Return the (X, Y) coordinate for the center point of the cell that contains the specified text.  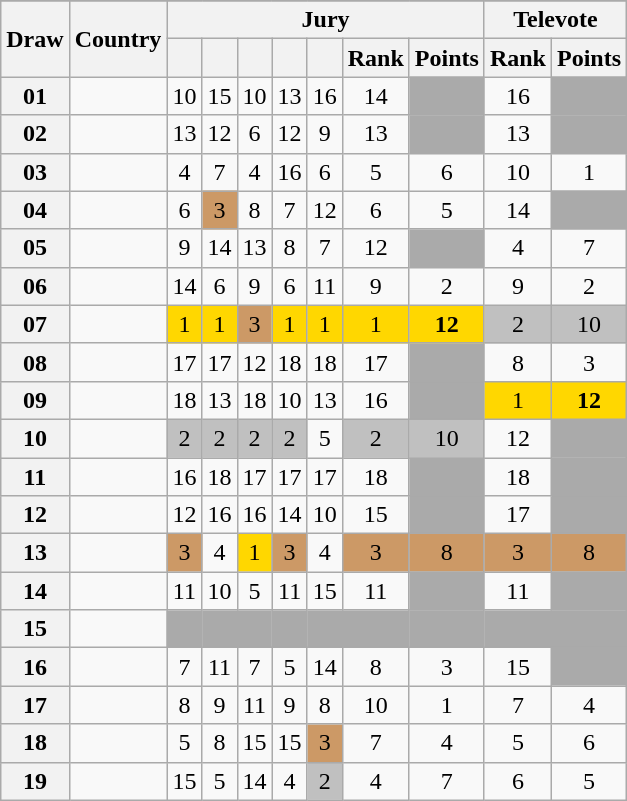
06 (35, 286)
08 (35, 362)
Country (118, 39)
01 (35, 96)
Jury (326, 20)
07 (35, 324)
02 (35, 134)
03 (35, 172)
19 (35, 781)
Draw (35, 39)
Televote (555, 20)
05 (35, 248)
09 (35, 400)
04 (35, 210)
